Find where the given text appears and provide that cell's center as [X, Y] coordinate. 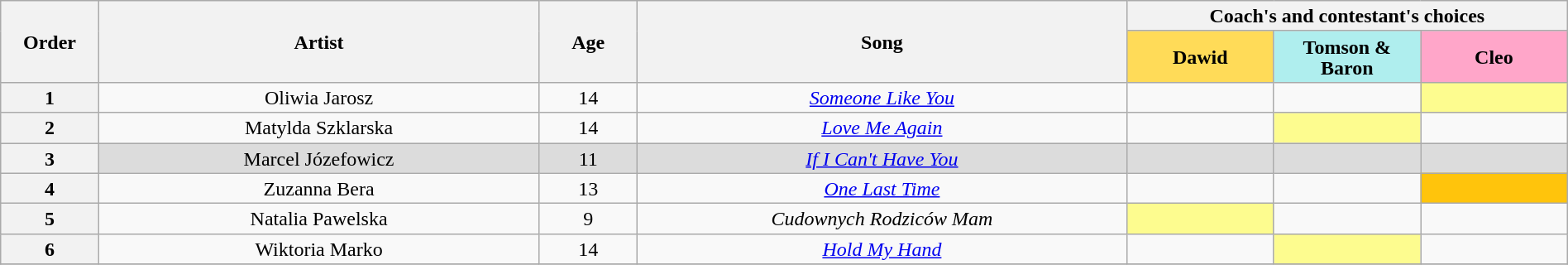
Coach's and contestant's choices [1346, 17]
Oliwia Jarosz [319, 98]
Cudownych Rodziców Mam [882, 219]
Love Me Again [882, 128]
Cleo [1494, 56]
1 [50, 98]
13 [588, 189]
11 [588, 157]
Song [882, 41]
5 [50, 219]
4 [50, 189]
Hold My Hand [882, 248]
Order [50, 41]
9 [588, 219]
One Last Time [882, 189]
Wiktoria Marko [319, 248]
6 [50, 248]
2 [50, 128]
Tomson & Baron [1347, 56]
If I Can't Have You [882, 157]
Artist [319, 41]
Marcel Józefowicz [319, 157]
Zuzanna Bera [319, 189]
Matylda Szklarska [319, 128]
Dawid [1200, 56]
Someone Like You [882, 98]
Natalia Pawelska [319, 219]
3 [50, 157]
Age [588, 41]
